Return [x, y] of the center of cell containing provided text 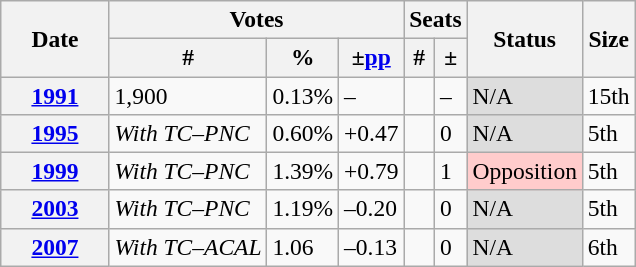
1.39% [303, 171]
% [303, 57]
1.06 [303, 247]
Seats [436, 19]
0.60% [303, 133]
2007 [55, 247]
Status [524, 38]
With TC–ACAL [188, 247]
Date [55, 38]
1,900 [188, 95]
± [451, 57]
1999 [55, 171]
6th [608, 247]
Votes [256, 19]
1995 [55, 133]
Opposition [524, 171]
1 [451, 171]
+0.47 [372, 133]
Size [608, 38]
15th [608, 95]
1.19% [303, 209]
1991 [55, 95]
±pp [372, 57]
2003 [55, 209]
–0.13 [372, 247]
0.13% [303, 95]
+0.79 [372, 171]
–0.20 [372, 209]
